Extract the [X, Y] coordinate from the center of the cell holding the provided text.  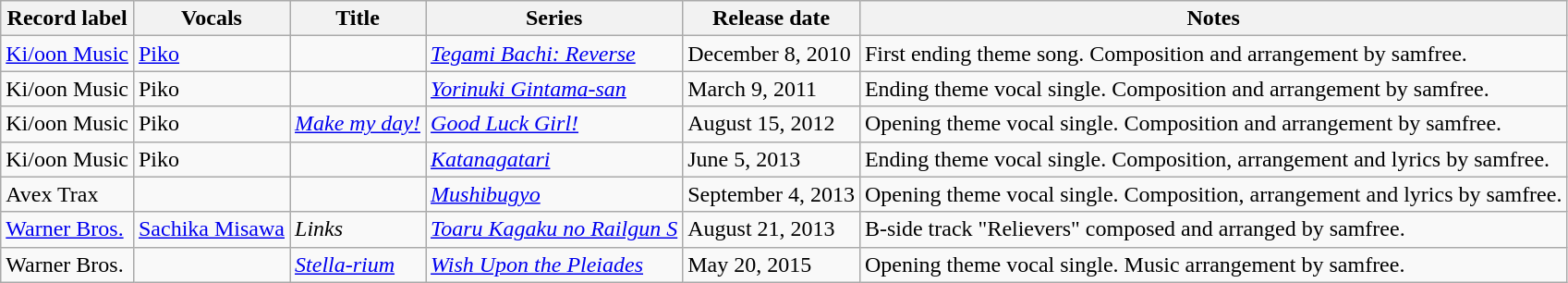
Opening theme vocal single. Music arrangement by samfree. [1213, 265]
May 20, 2015 [772, 265]
Toaru Kagaku no Railgun S [554, 229]
First ending theme song. Composition and arrangement by samfree. [1213, 54]
Opening theme vocal single. Composition, arrangement and lyrics by samfree. [1213, 194]
March 9, 2011 [772, 89]
Notes [1213, 18]
June 5, 2013 [772, 159]
August 15, 2012 [772, 124]
Series [554, 18]
Katanagatari [554, 159]
September 4, 2013 [772, 194]
Ending theme vocal single. Composition and arrangement by samfree. [1213, 89]
Vocals [211, 18]
Record label [67, 18]
December 8, 2010 [772, 54]
Make my day! [359, 124]
Stella-rium [359, 265]
Title [359, 18]
B-side track "Relievers" composed and arranged by samfree. [1213, 229]
Good Luck Girl! [554, 124]
Opening theme vocal single. Composition and arrangement by samfree. [1213, 124]
Sachika Misawa [211, 229]
Mushibugyo [554, 194]
Wish Upon the Pleiades [554, 265]
Tegami Bachi: Reverse [554, 54]
Yorinuki Gintama-san [554, 89]
August 21, 2013 [772, 229]
Avex Trax [67, 194]
Links [359, 229]
Ending theme vocal single. Composition, arrangement and lyrics by samfree. [1213, 159]
Release date [772, 18]
